Determine the [x, y] coordinate at the center of the cell enclosing the given text.  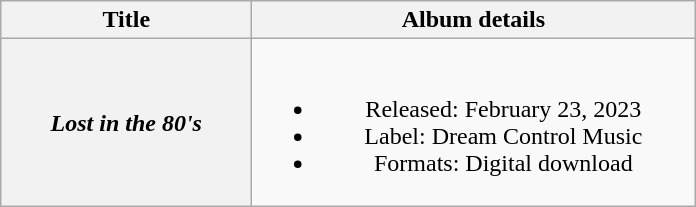
Lost in the 80's [126, 122]
Album details [474, 20]
Released: February 23, 2023Label: Dream Control MusicFormats: Digital download [474, 122]
Title [126, 20]
